Provide the [X, Y] coordinate of the cell's center where the given text is located.  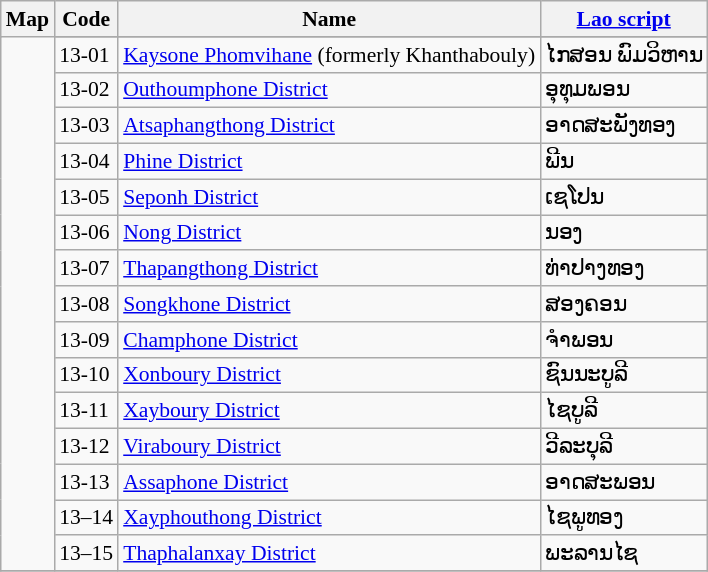
13-10 [86, 375]
Map [28, 19]
13–14 [86, 518]
ໄກສອນ ພົມວິຫານ [624, 55]
ທ່າປາງທອງ [624, 269]
ໄຊພູທອງ [624, 518]
13-02 [86, 90]
13-04 [86, 162]
13-13 [86, 482]
13-05 [86, 197]
13-01 [86, 55]
13-03 [86, 126]
ເຊໂປນ [624, 197]
13-09 [86, 340]
Xayphouthong District [329, 518]
13-07 [86, 269]
13-08 [86, 304]
Thapangthong District [329, 269]
ອຸທຸມພອນ [624, 90]
13-12 [86, 447]
Viraboury District [329, 447]
ຈຳພອນ [624, 340]
Assaphone District [329, 482]
13–15 [86, 554]
Lao script [624, 19]
Outhoumphone District [329, 90]
ນອງ [624, 233]
ພະລານໄຊ [624, 554]
Phine District [329, 162]
Seponh District [329, 197]
Nong District [329, 233]
Thaphalanxay District [329, 554]
Atsaphangthong District [329, 126]
ອາດສະພັງທອງ [624, 126]
Xayboury District [329, 411]
ວີລະບຸລີ [624, 447]
Champhone District [329, 340]
13-11 [86, 411]
13-06 [86, 233]
Songkhone District [329, 304]
ຊົນນະບູລີ [624, 375]
Code [86, 19]
Name [329, 19]
ພີນ [624, 162]
Kaysone Phomvihane (formerly Khanthabouly) [329, 55]
ໄຊບູລີ [624, 411]
ສອງຄອນ [624, 304]
Xonboury District [329, 375]
ອາດສະພອນ [624, 482]
